For the text-containing cell, return its midpoint in [X, Y] coordinate format. 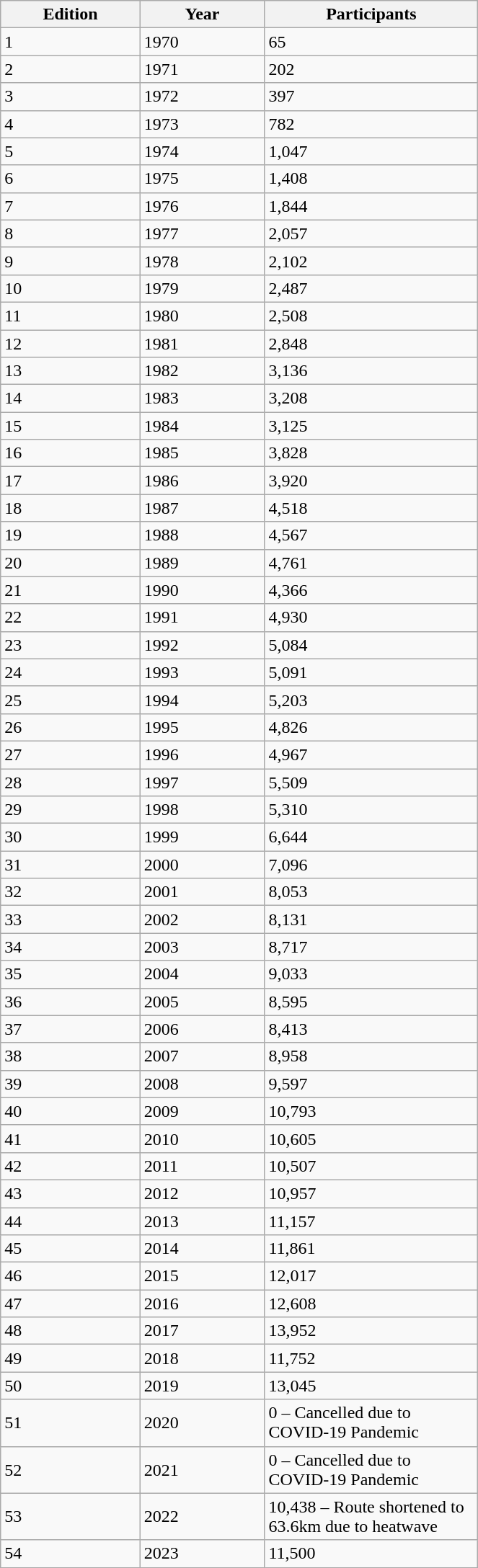
10 [71, 288]
2015 [202, 1276]
5,091 [371, 672]
1991 [202, 618]
1979 [202, 288]
1992 [202, 645]
25 [71, 700]
2007 [202, 1056]
2011 [202, 1166]
1996 [202, 754]
2020 [202, 1422]
2005 [202, 1002]
1993 [202, 672]
4,761 [371, 563]
3 [71, 97]
4,930 [371, 618]
40 [71, 1111]
8 [71, 233]
4 [71, 124]
21 [71, 590]
48 [71, 1331]
2017 [202, 1331]
2022 [202, 1516]
3,136 [371, 371]
16 [71, 453]
50 [71, 1386]
4,366 [371, 590]
17 [71, 481]
1983 [202, 398]
36 [71, 1002]
1995 [202, 727]
1 [71, 42]
1980 [202, 316]
1987 [202, 508]
7 [71, 206]
22 [71, 618]
2000 [202, 865]
5,084 [371, 645]
47 [71, 1304]
3,208 [371, 398]
13,045 [371, 1386]
12,608 [371, 1304]
14 [71, 398]
15 [71, 426]
8,958 [371, 1056]
44 [71, 1221]
51 [71, 1422]
2,057 [371, 233]
1972 [202, 97]
1998 [202, 810]
33 [71, 919]
2004 [202, 974]
1973 [202, 124]
4,826 [371, 727]
1976 [202, 206]
1974 [202, 151]
26 [71, 727]
53 [71, 1516]
2010 [202, 1139]
10,793 [371, 1111]
11,500 [371, 1554]
2,102 [371, 261]
2001 [202, 892]
13 [71, 371]
2013 [202, 1221]
42 [71, 1166]
7,096 [371, 865]
3,828 [371, 453]
2012 [202, 1193]
4,567 [371, 535]
38 [71, 1056]
41 [71, 1139]
3,125 [371, 426]
2008 [202, 1084]
2009 [202, 1111]
65 [371, 42]
39 [71, 1084]
9,033 [371, 974]
2,487 [371, 288]
8,717 [371, 947]
2003 [202, 947]
11 [71, 316]
10,438 – Route shortened to 63.6km due to heatwave [371, 1516]
49 [71, 1358]
5,310 [371, 810]
9,597 [371, 1084]
6 [71, 179]
29 [71, 810]
27 [71, 754]
1978 [202, 261]
28 [71, 782]
9 [71, 261]
1975 [202, 179]
20 [71, 563]
46 [71, 1276]
11,752 [371, 1358]
11,861 [371, 1249]
1997 [202, 782]
4,518 [371, 508]
1971 [202, 69]
45 [71, 1249]
1986 [202, 481]
397 [371, 97]
2018 [202, 1358]
1984 [202, 426]
4,967 [371, 754]
1999 [202, 837]
6,644 [371, 837]
2023 [202, 1554]
1994 [202, 700]
2021 [202, 1470]
13,952 [371, 1331]
Edition [71, 14]
24 [71, 672]
3,920 [371, 481]
35 [71, 974]
2002 [202, 919]
52 [71, 1470]
43 [71, 1193]
Participants [371, 14]
5,509 [371, 782]
8,131 [371, 919]
1981 [202, 344]
8,053 [371, 892]
2014 [202, 1249]
1985 [202, 453]
1977 [202, 233]
1,408 [371, 179]
1982 [202, 371]
10,507 [371, 1166]
2016 [202, 1304]
5,203 [371, 700]
2006 [202, 1029]
782 [371, 124]
10,605 [371, 1139]
37 [71, 1029]
2,848 [371, 344]
Year [202, 14]
31 [71, 865]
32 [71, 892]
34 [71, 947]
1988 [202, 535]
1,047 [371, 151]
19 [71, 535]
18 [71, 508]
23 [71, 645]
1,844 [371, 206]
1990 [202, 590]
12 [71, 344]
10,957 [371, 1193]
2,508 [371, 316]
8,595 [371, 1002]
1989 [202, 563]
12,017 [371, 1276]
30 [71, 837]
54 [71, 1554]
8,413 [371, 1029]
11,157 [371, 1221]
202 [371, 69]
2019 [202, 1386]
2 [71, 69]
1970 [202, 42]
5 [71, 151]
